Provide the [x, y] coordinate of the cell's center where the given text is located.  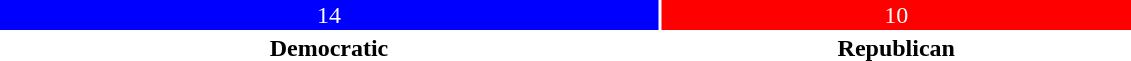
14 [329, 15]
